From the cell containing the given text, extract its center point as (x, y) coordinate. 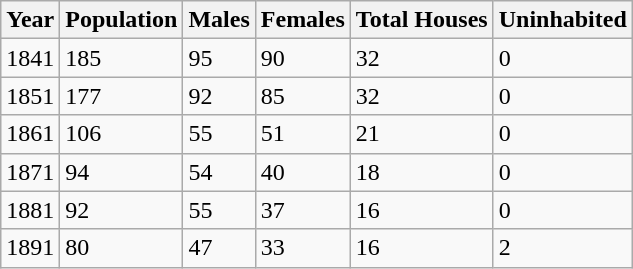
37 (302, 210)
1891 (30, 248)
54 (219, 172)
106 (122, 134)
Males (219, 20)
185 (122, 58)
51 (302, 134)
1861 (30, 134)
95 (219, 58)
1881 (30, 210)
47 (219, 248)
2 (562, 248)
Year (30, 20)
Uninhabited (562, 20)
85 (302, 96)
Population (122, 20)
33 (302, 248)
177 (122, 96)
1871 (30, 172)
21 (422, 134)
40 (302, 172)
1851 (30, 96)
1841 (30, 58)
Total Houses (422, 20)
90 (302, 58)
Females (302, 20)
94 (122, 172)
80 (122, 248)
18 (422, 172)
